For the text-containing cell, return its midpoint in [x, y] coordinate format. 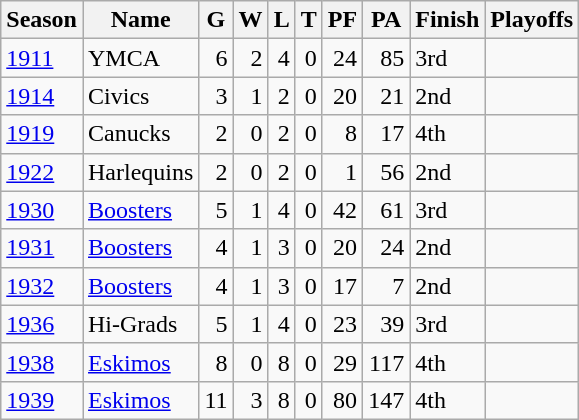
Hi-Grads [140, 324]
11 [216, 400]
42 [342, 210]
Playoffs [532, 20]
29 [342, 362]
1938 [42, 362]
147 [386, 400]
Season [42, 20]
YMCA [140, 58]
W [250, 20]
6 [216, 58]
61 [386, 210]
1932 [42, 286]
39 [386, 324]
Harlequins [140, 172]
PF [342, 20]
7 [386, 286]
1930 [42, 210]
23 [342, 324]
21 [386, 96]
Name [140, 20]
G [216, 20]
1936 [42, 324]
Civics [140, 96]
1911 [42, 58]
1922 [42, 172]
80 [342, 400]
1931 [42, 248]
Finish [448, 20]
T [308, 20]
85 [386, 58]
1939 [42, 400]
Canucks [140, 134]
L [282, 20]
1914 [42, 96]
1919 [42, 134]
117 [386, 362]
PA [386, 20]
56 [386, 172]
